Output the [x, y] coordinate of the center of the cell containing the given text.  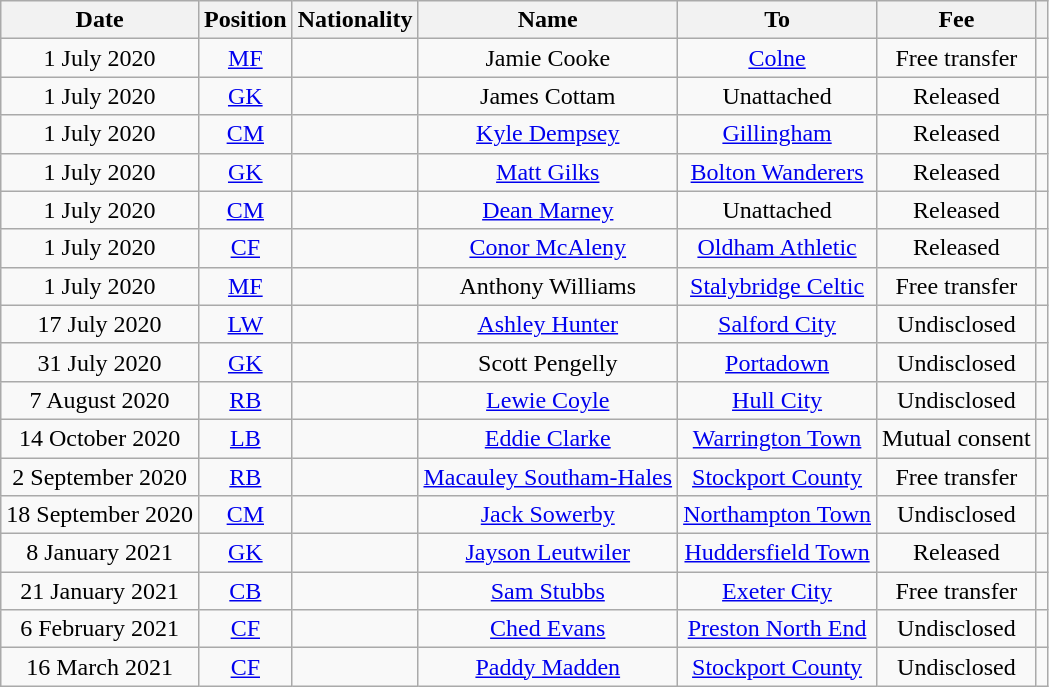
Fee [957, 20]
Oldham Athletic [778, 248]
Scott Pengelly [548, 362]
Jamie Cooke [548, 58]
8 January 2021 [100, 553]
Name [548, 20]
Salford City [778, 324]
Mutual consent [957, 438]
James Cottam [548, 96]
31 July 2020 [100, 362]
Lewie Coyle [548, 400]
Colne [778, 58]
LW [245, 324]
Northampton Town [778, 515]
Jayson Leutwiler [548, 553]
21 January 2021 [100, 591]
Conor McAleny [548, 248]
Warrington Town [778, 438]
2 September 2020 [100, 477]
LB [245, 438]
Matt Gilks [548, 172]
Hull City [778, 400]
Paddy Madden [548, 667]
17 July 2020 [100, 324]
Position [245, 20]
16 March 2021 [100, 667]
6 February 2021 [100, 629]
Ched Evans [548, 629]
Portadown [778, 362]
Dean Marney [548, 210]
CB [245, 591]
Anthony Williams [548, 286]
14 October 2020 [100, 438]
Date [100, 20]
Eddie Clarke [548, 438]
18 September 2020 [100, 515]
Preston North End [778, 629]
Huddersfield Town [778, 553]
Nationality [355, 20]
Bolton Wanderers [778, 172]
To [778, 20]
Ashley Hunter [548, 324]
Stalybridge Celtic [778, 286]
Macauley Southam-Hales [548, 477]
Jack Sowerby [548, 515]
Gillingham [778, 134]
Sam Stubbs [548, 591]
Exeter City [778, 591]
Kyle Dempsey [548, 134]
7 August 2020 [100, 400]
